Identify which cell holds the provided text, then report its (X, Y) central coordinate. 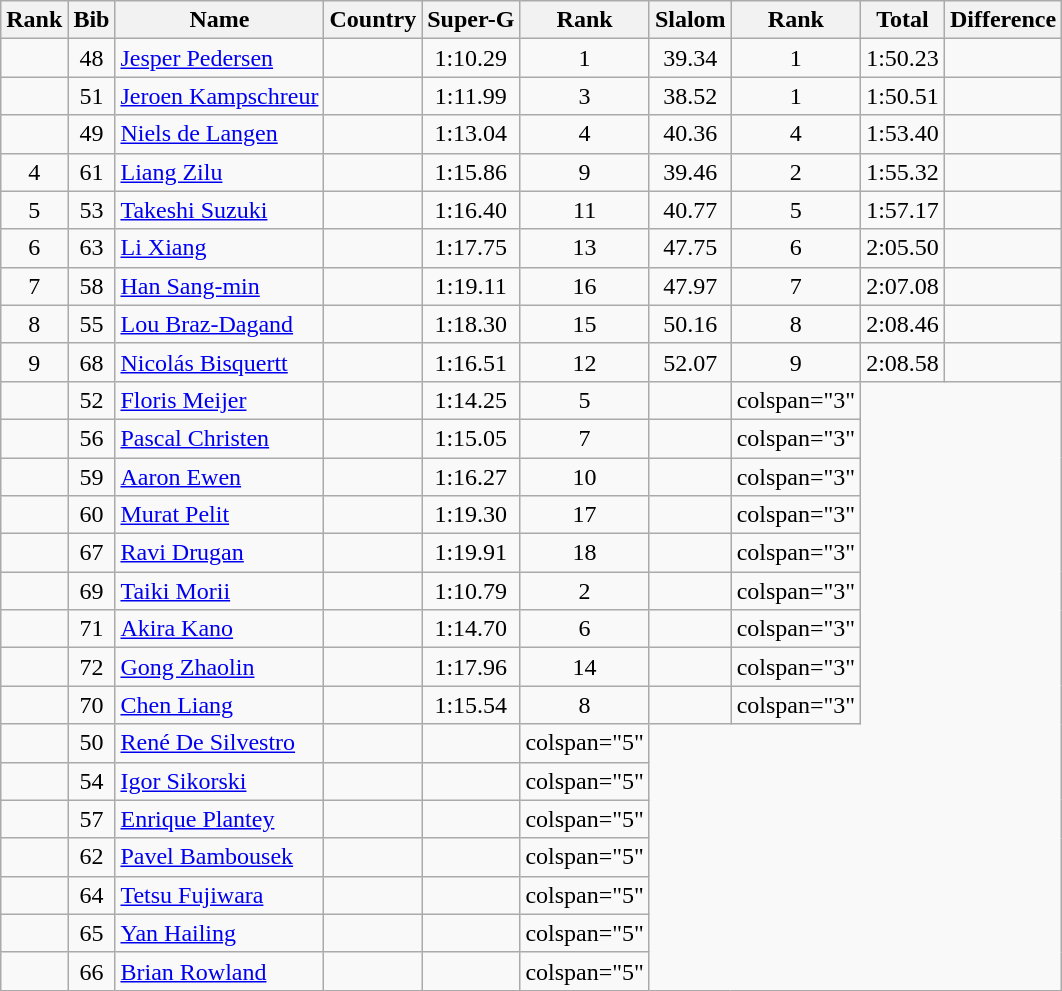
2:05.50 (903, 248)
14 (585, 667)
10 (585, 477)
48 (92, 58)
Bib (92, 20)
Name (220, 20)
Murat Pelit (220, 515)
1:17.96 (471, 667)
Igor Sikorski (220, 781)
2:08.46 (903, 324)
1:16.40 (471, 210)
Akira Kano (220, 629)
68 (92, 362)
17 (585, 515)
12 (585, 362)
Ravi Drugan (220, 553)
1:15.05 (471, 438)
Brian Rowland (220, 971)
52.07 (690, 362)
52 (92, 400)
15 (585, 324)
72 (92, 667)
1:19.30 (471, 515)
13 (585, 248)
1:50.51 (903, 96)
Lou Braz-Dagand (220, 324)
2:07.08 (903, 286)
Gong Zhaolin (220, 667)
50.16 (690, 324)
Difference (1002, 20)
1:16.27 (471, 477)
66 (92, 971)
René De Silvestro (220, 743)
55 (92, 324)
1:53.40 (903, 134)
70 (92, 705)
39.46 (690, 172)
Super-G (471, 20)
Taiki Morii (220, 591)
Enrique Plantey (220, 819)
Total (903, 20)
3 (585, 96)
1:10.79 (471, 591)
40.36 (690, 134)
11 (585, 210)
64 (92, 895)
71 (92, 629)
69 (92, 591)
Aaron Ewen (220, 477)
57 (92, 819)
1:14.70 (471, 629)
Niels de Langen (220, 134)
2:08.58 (903, 362)
53 (92, 210)
67 (92, 553)
1:15.86 (471, 172)
Jeroen Kampschreur (220, 96)
Takeshi Suzuki (220, 210)
18 (585, 553)
Country (373, 20)
Pavel Bambousek (220, 857)
61 (92, 172)
56 (92, 438)
Han Sang-min (220, 286)
1:16.51 (471, 362)
59 (92, 477)
49 (92, 134)
1:13.04 (471, 134)
58 (92, 286)
1:10.29 (471, 58)
47.75 (690, 248)
Chen Liang (220, 705)
Tetsu Fujiwara (220, 895)
62 (92, 857)
54 (92, 781)
1:11.99 (471, 96)
40.77 (690, 210)
Yan Hailing (220, 933)
1:17.75 (471, 248)
47.97 (690, 286)
1:55.32 (903, 172)
60 (92, 515)
39.34 (690, 58)
1:18.30 (471, 324)
Floris Meijer (220, 400)
1:15.54 (471, 705)
1:19.11 (471, 286)
1:50.23 (903, 58)
1:14.25 (471, 400)
Li Xiang (220, 248)
51 (92, 96)
Pascal Christen (220, 438)
Jesper Pedersen (220, 58)
1:57.17 (903, 210)
Slalom (690, 20)
1:19.91 (471, 553)
50 (92, 743)
Nicolás Bisquertt (220, 362)
65 (92, 933)
38.52 (690, 96)
Liang Zilu (220, 172)
16 (585, 286)
63 (92, 248)
